Detect which cell encompasses the target text, then output its [x, y] center coordinate. 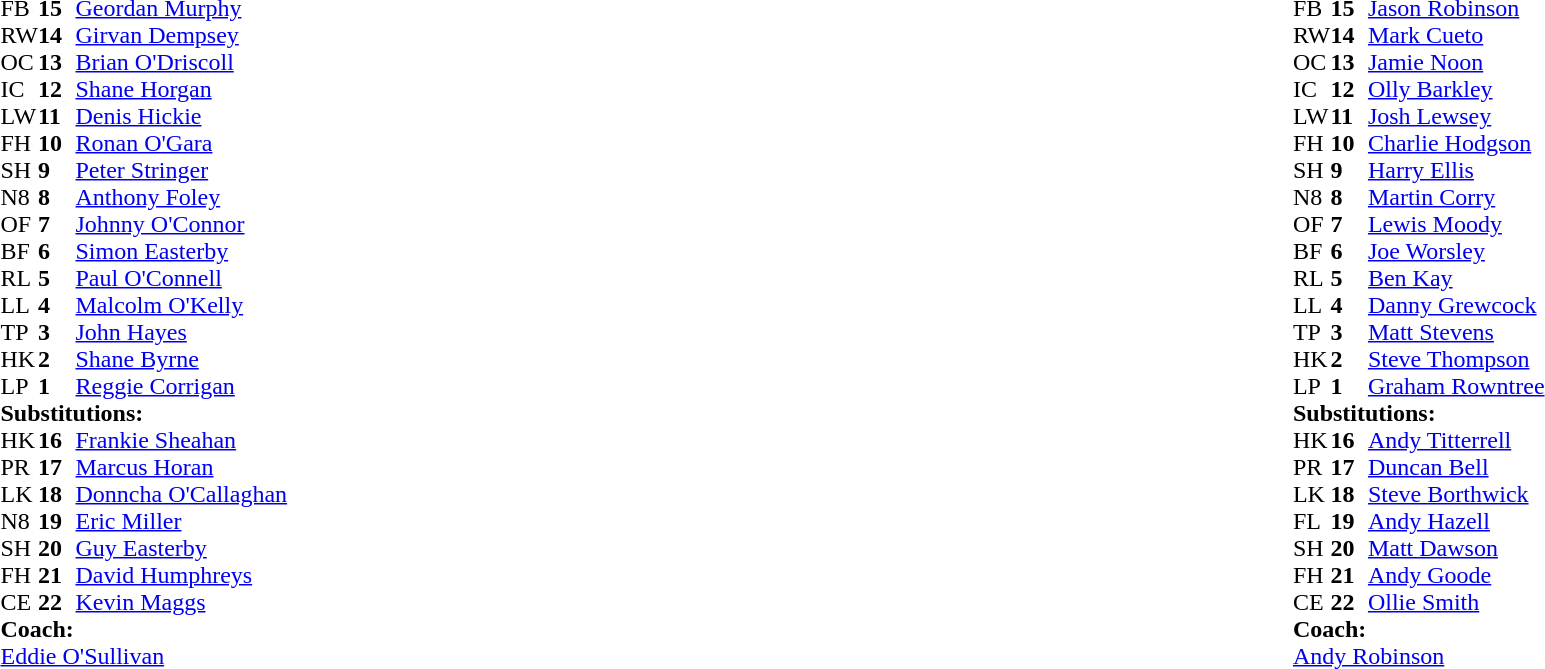
Harry Ellis [1456, 170]
David Humphreys [182, 576]
Andy Robinson [1419, 656]
Olly Barkley [1456, 90]
Josh Lewsey [1456, 116]
Steve Borthwick [1456, 494]
Andy Titterrell [1456, 440]
Eric Miller [182, 522]
Matt Stevens [1456, 332]
Peter Stringer [182, 170]
Johnny O'Connor [182, 224]
Ronan O'Gara [182, 144]
Lewis Moody [1456, 224]
Shane Byrne [182, 360]
Steve Thompson [1456, 360]
Frankie Sheahan [182, 440]
Anthony Foley [182, 198]
Paul O'Connell [182, 278]
Danny Grewcock [1456, 306]
Andy Hazell [1456, 522]
Andy Goode [1456, 576]
Mark Cueto [1456, 36]
FL [1312, 522]
Girvan Dempsey [182, 36]
Jamie Noon [1456, 62]
Donncha O'Callaghan [182, 494]
Kevin Maggs [182, 602]
Ollie Smith [1456, 602]
Marcus Horan [182, 468]
Joe Worsley [1456, 252]
Denis Hickie [182, 116]
Simon Easterby [182, 252]
Ben Kay [1456, 278]
Shane Horgan [182, 90]
Eddie O'Sullivan [144, 656]
Duncan Bell [1456, 468]
John Hayes [182, 332]
Charlie Hodgson [1456, 144]
Brian O'Driscoll [182, 62]
Martin Corry [1456, 198]
Matt Dawson [1456, 548]
Reggie Corrigan [182, 386]
Malcolm O'Kelly [182, 306]
Graham Rowntree [1456, 386]
Guy Easterby [182, 548]
